Identify which cell holds the provided text, then report its [x, y] central coordinate. 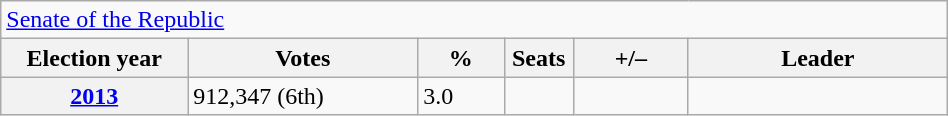
Votes [303, 58]
Leader [818, 58]
2013 [94, 96]
Election year [94, 58]
Senate of the Republic [474, 20]
+/– [630, 58]
3.0 [461, 96]
912,347 (6th) [303, 96]
Seats [538, 58]
% [461, 58]
